From the cell containing the given text, extract its center point as [X, Y] coordinate. 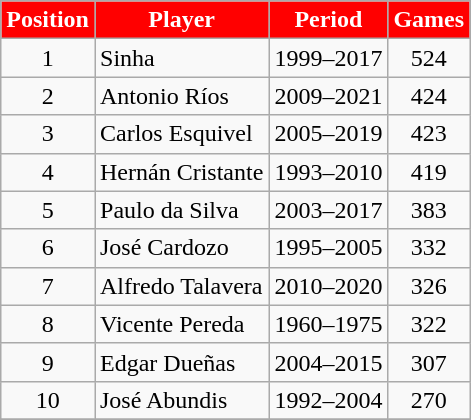
Carlos Esquivel [181, 134]
1993–2010 [328, 172]
Games [429, 20]
6 [48, 248]
2003–2017 [328, 210]
Paulo da Silva [181, 210]
1 [48, 58]
332 [429, 248]
326 [429, 286]
José Abundis [181, 400]
5 [48, 210]
2 [48, 96]
10 [48, 400]
423 [429, 134]
4 [48, 172]
419 [429, 172]
Sinha [181, 58]
Vicente Pereda [181, 324]
7 [48, 286]
9 [48, 362]
Position [48, 20]
1960–1975 [328, 324]
2009–2021 [328, 96]
José Cardozo [181, 248]
424 [429, 96]
2004–2015 [328, 362]
307 [429, 362]
Edgar Dueñas [181, 362]
383 [429, 210]
2010–2020 [328, 286]
Player [181, 20]
Hernán Cristante [181, 172]
2005–2019 [328, 134]
Period [328, 20]
Alfredo Talavera [181, 286]
8 [48, 324]
1995–2005 [328, 248]
1999–2017 [328, 58]
3 [48, 134]
524 [429, 58]
1992–2004 [328, 400]
270 [429, 400]
Antonio Ríos [181, 96]
322 [429, 324]
